Return (X, Y) of the center of cell containing provided text 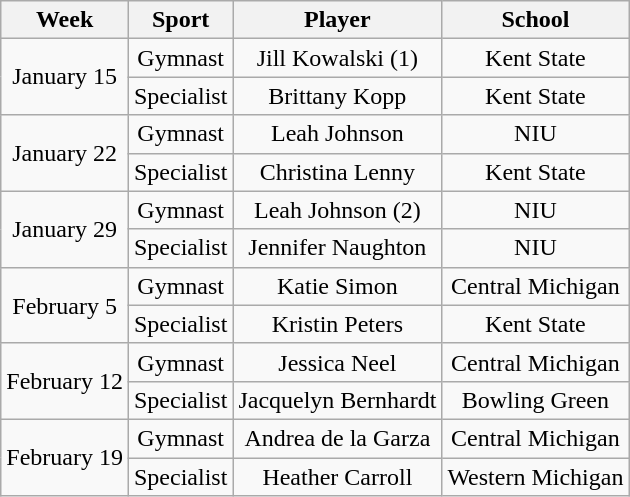
Jennifer Naughton (338, 248)
Sport (180, 20)
School (536, 20)
Bowling Green (536, 400)
Jacquelyn Bernhardt (338, 400)
January 29 (65, 229)
Christina Lenny (338, 172)
February 5 (65, 305)
January 15 (65, 77)
Andrea de la Garza (338, 438)
Week (65, 20)
February 19 (65, 457)
Heather Carroll (338, 477)
Leah Johnson (338, 134)
January 22 (65, 153)
Kristin Peters (338, 324)
Player (338, 20)
Katie Simon (338, 286)
February 12 (65, 381)
Leah Johnson (2) (338, 210)
Jessica Neel (338, 362)
Jill Kowalski (1) (338, 58)
Brittany Kopp (338, 96)
Western Michigan (536, 477)
